Return [x, y] of the center of cell containing provided text 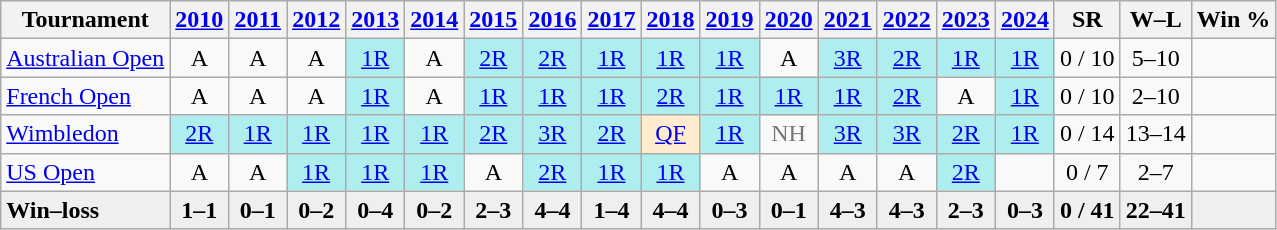
1–1 [200, 210]
2011 [258, 20]
2014 [434, 20]
US Open [86, 172]
NH [788, 134]
Tournament [86, 20]
2–10 [1156, 96]
0 / 14 [1087, 134]
2024 [1024, 20]
2012 [316, 20]
2–7 [1156, 172]
Australian Open [86, 58]
22–41 [1156, 210]
Win % [1234, 20]
13–14 [1156, 134]
French Open [86, 96]
2019 [730, 20]
1–4 [612, 210]
2022 [906, 20]
SR [1087, 20]
2013 [376, 20]
5–10 [1156, 58]
2016 [552, 20]
W–L [1156, 20]
0–4 [376, 210]
2018 [670, 20]
0 / 7 [1087, 172]
2023 [966, 20]
0 / 41 [1087, 210]
QF [670, 134]
2020 [788, 20]
2010 [200, 20]
Win–loss [86, 210]
2015 [494, 20]
2017 [612, 20]
Wimbledon [86, 134]
2021 [848, 20]
